Pinpoint the cell where the given text exists, returning its (X, Y) midpoint coordinate. 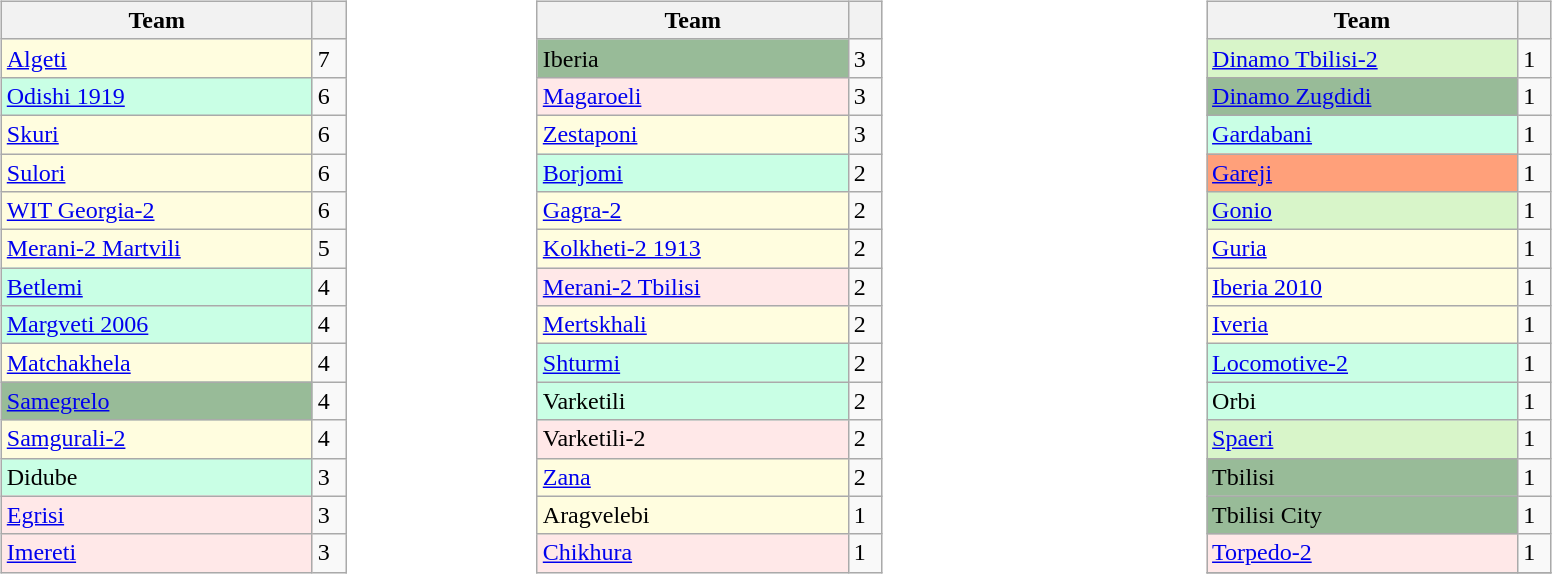
Spaeri (1362, 439)
Margveti 2006 (156, 325)
Dinamo Tbilisi-2 (1362, 58)
Tbilisi City (1362, 515)
Kolkheti-2 1913 (692, 249)
Borjomi (692, 173)
Gareji (1362, 173)
Varketili-2 (692, 439)
Zestaponi (692, 134)
5 (329, 249)
Betlemi (156, 287)
7 (329, 58)
Odishi 1919 (156, 96)
Egrisi (156, 515)
Merani-2 Martvili (156, 249)
Samgurali-2 (156, 439)
Iberia 2010 (1362, 287)
Locomotive-2 (1362, 363)
Mertskhali (692, 325)
Shturmi (692, 363)
Didube (156, 477)
Magaroeli (692, 96)
Chikhura (692, 553)
Zana (692, 477)
Matchakhela (156, 363)
Skuri (156, 134)
Iveria (1362, 325)
Varketili (692, 401)
Merani-2 Tbilisi (692, 287)
Samegrelo (156, 401)
Imereti (156, 553)
Guria (1362, 249)
Gagra-2 (692, 211)
Sulori (156, 173)
Orbi (1362, 401)
Aragvelebi (692, 515)
Algeti (156, 58)
Gonio (1362, 211)
Dinamo Zugdidi (1362, 96)
Iberia (692, 58)
WIT Georgia-2 (156, 211)
Tbilisi (1362, 477)
Torpedo-2 (1362, 553)
Gardabani (1362, 134)
